Capture the cell that displays the provided text and extract its [X, Y] central coordinate. 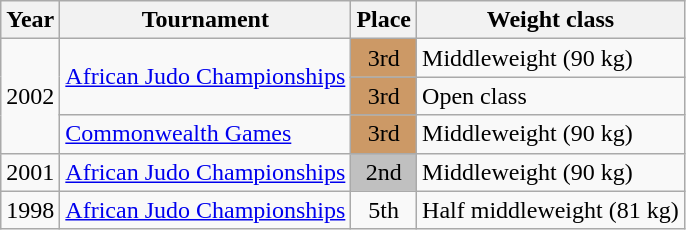
Half middleweight (81 kg) [551, 210]
1998 [30, 210]
Open class [551, 96]
Weight class [551, 20]
2002 [30, 96]
2001 [30, 172]
5th [384, 210]
Commonwealth Games [206, 134]
2nd [384, 172]
Tournament [206, 20]
Year [30, 20]
Place [384, 20]
